Scan for the cell matching the given text and deliver its (X, Y) coordinate at center. 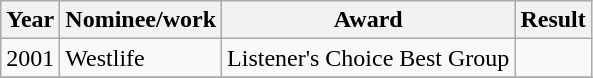
Westlife (141, 58)
Nominee/work (141, 20)
2001 (30, 58)
Result (553, 20)
Listener's Choice Best Group (368, 58)
Award (368, 20)
Year (30, 20)
